Capture the cell that displays the provided text and extract its [x, y] central coordinate. 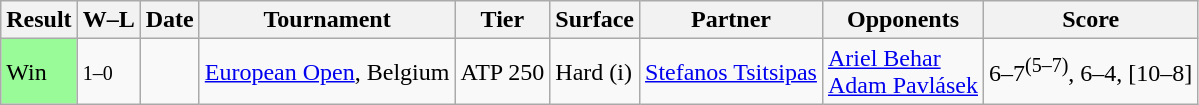
Tier [502, 20]
6–7(5–7), 6–4, [10–8] [1091, 72]
Surface [595, 20]
1–0 [108, 72]
Result [39, 20]
European Open, Belgium [327, 72]
Hard (i) [595, 72]
ATP 250 [502, 72]
Opponents [902, 20]
Score [1091, 20]
Ariel Behar Adam Pavlásek [902, 72]
W–L [108, 20]
Win [39, 72]
Date [170, 20]
Partner [732, 20]
Tournament [327, 20]
Stefanos Tsitsipas [732, 72]
